From the cell containing the given text, extract its center point as [x, y] coordinate. 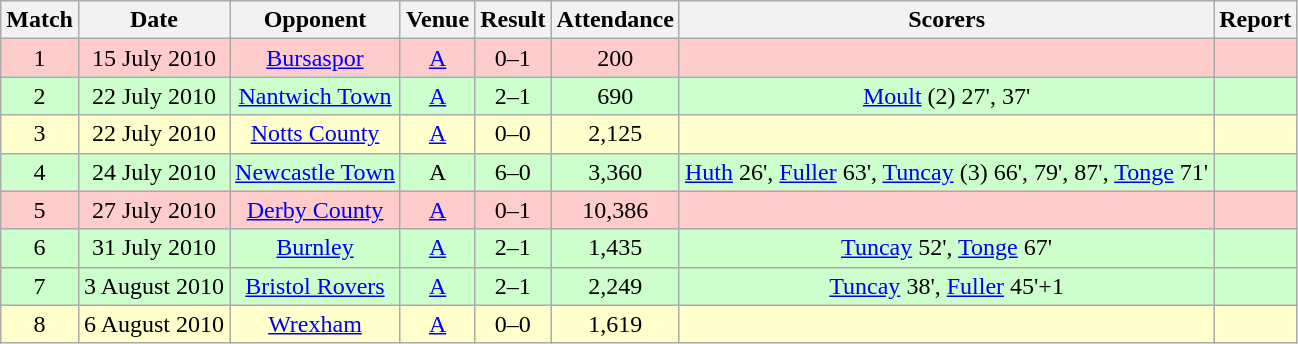
Derby County [316, 210]
27 July 2010 [154, 210]
Match [40, 20]
3,360 [615, 172]
200 [615, 58]
8 [40, 324]
3 August 2010 [154, 286]
Attendance [615, 20]
Bursaspor [316, 58]
7 [40, 286]
Burnley [316, 248]
2,249 [615, 286]
5 [40, 210]
1 [40, 58]
Scorers [946, 20]
31 July 2010 [154, 248]
Notts County [316, 134]
Huth 26', Fuller 63', Tuncay (3) 66', 79', 87', Tonge 71' [946, 172]
Moult (2) 27', 37' [946, 96]
Newcastle Town [316, 172]
Report [1256, 20]
2,125 [615, 134]
15 July 2010 [154, 58]
1,619 [615, 324]
690 [615, 96]
Nantwich Town [316, 96]
24 July 2010 [154, 172]
Venue [437, 20]
10,386 [615, 210]
6–0 [513, 172]
1,435 [615, 248]
Opponent [316, 20]
4 [40, 172]
2 [40, 96]
Bristol Rovers [316, 286]
6 [40, 248]
Date [154, 20]
3 [40, 134]
Wrexham [316, 324]
Tuncay 52', Tonge 67' [946, 248]
Result [513, 20]
6 August 2010 [154, 324]
Tuncay 38', Fuller 45'+1 [946, 286]
